Provide the (x, y) coordinate of the cell's center where the given text is located.  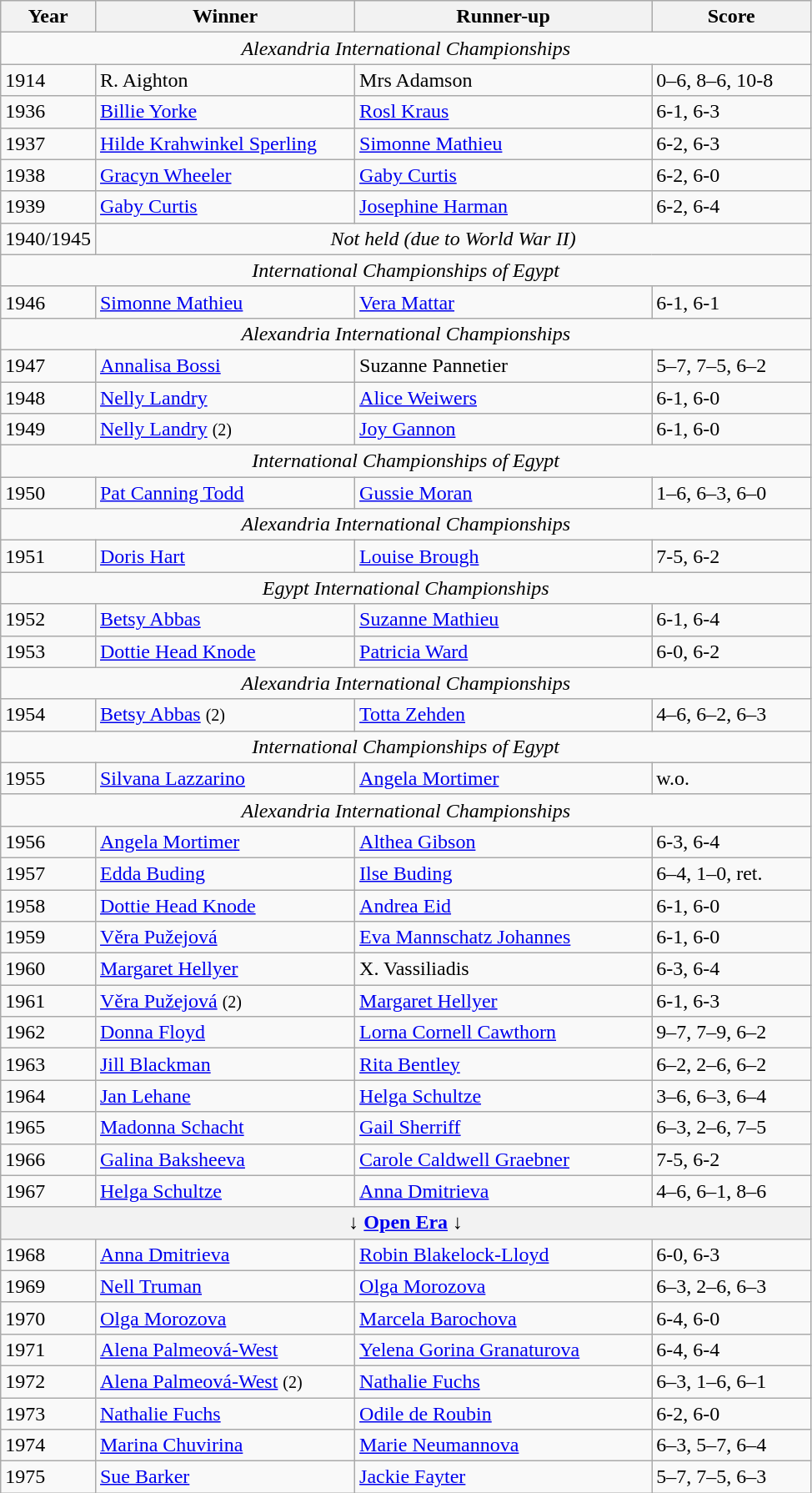
Edda Buding (225, 873)
Annalisa Bossi (225, 365)
Score (732, 17)
1954 (48, 715)
1959 (48, 938)
0–6, 8–6, 10-8 (732, 80)
Yelena Gorina Granaturova (504, 1350)
Nelly Landry (2) (225, 430)
Alena Palmeová-West (2) (225, 1381)
Sue Barker (225, 1477)
1938 (48, 175)
1951 (48, 556)
Nell Truman (225, 1286)
1972 (48, 1381)
Winner (225, 17)
Joy Gannon (504, 430)
Vera Mattar (504, 302)
Odile de Roubin (504, 1414)
Gracyn Wheeler (225, 175)
Rita Bentley (504, 1064)
X. Vassiliadis (504, 969)
3–6, 6–3, 6–4 (732, 1096)
Suzanne Pannetier (504, 365)
Not held (due to World War II) (453, 239)
Nelly Landry (225, 398)
Egypt International Championships (406, 588)
1936 (48, 112)
Althea Gibson (504, 842)
1–6, 6–3, 6–0 (732, 493)
Galina Baksheeva (225, 1159)
1937 (48, 143)
1963 (48, 1064)
Donna Floyd (225, 1033)
Lorna Cornell Cawthorn (504, 1033)
1974 (48, 1445)
1961 (48, 1001)
5–7, 7–5, 6–3 (732, 1477)
Věra Pužejová (225, 938)
6-0, 6-3 (732, 1254)
Silvana Lazzarino (225, 778)
R. Aighton (225, 80)
Marcela Barochova (504, 1318)
Alice Weiwers (504, 398)
Carole Caldwell Graebner (504, 1159)
6-1, 6-4 (732, 620)
1964 (48, 1096)
Betsy Abbas (2) (225, 715)
Andrea Eid (504, 905)
Eva Mannschatz Johannes (504, 938)
w.o. (732, 778)
↓ Open Era ↓ (406, 1223)
1966 (48, 1159)
1955 (48, 778)
1953 (48, 651)
1947 (48, 365)
1971 (48, 1350)
Alena Palmeová-West (225, 1350)
Betsy Abbas (225, 620)
Robin Blakelock-Lloyd (504, 1254)
Totta Zehden (504, 715)
Gussie Moran (504, 493)
6–4, 1–0, ret. (732, 873)
6–2, 2–6, 6–2 (732, 1064)
Jill Blackman (225, 1064)
1970 (48, 1318)
1939 (48, 207)
6–3, 5–7, 6–4 (732, 1445)
1952 (48, 620)
6-2, 6-3 (732, 143)
1948 (48, 398)
1950 (48, 493)
1973 (48, 1414)
Patricia Ward (504, 651)
Pat Canning Todd (225, 493)
1949 (48, 430)
Marina Chuvirina (225, 1445)
Rosl Kraus (504, 112)
Billie Yorke (225, 112)
1957 (48, 873)
1975 (48, 1477)
9–7, 7–9, 6–2 (732, 1033)
4–6, 6–1, 8–6 (732, 1191)
1946 (48, 302)
Věra Pužejová (2) (225, 1001)
6-2, 6-4 (732, 207)
6–3, 2–6, 7–5 (732, 1128)
Runner-up (504, 17)
6-4, 6-0 (732, 1318)
1969 (48, 1286)
Mrs Adamson (504, 80)
1956 (48, 842)
1962 (48, 1033)
Suzanne Mathieu (504, 620)
Hilde Krahwinkel Sperling (225, 143)
Louise Brough (504, 556)
5–7, 7–5, 6–2 (732, 365)
Josephine Harman (504, 207)
Doris Hart (225, 556)
6-0, 6-2 (732, 651)
Ilse Buding (504, 873)
1958 (48, 905)
Year (48, 17)
6–3, 1–6, 6–1 (732, 1381)
6-1, 6-1 (732, 302)
Marie Neumannova (504, 1445)
1960 (48, 969)
Gail Sherriff (504, 1128)
1965 (48, 1128)
1967 (48, 1191)
6-4, 6-4 (732, 1350)
Madonna Schacht (225, 1128)
1940/1945 (48, 239)
Jan Lehane (225, 1096)
4–6, 6–2, 6–3 (732, 715)
Jackie Fayter (504, 1477)
1968 (48, 1254)
6–3, 2–6, 6–3 (732, 1286)
1914 (48, 80)
